Output the (x, y) coordinate of the center of the cell containing the given text.  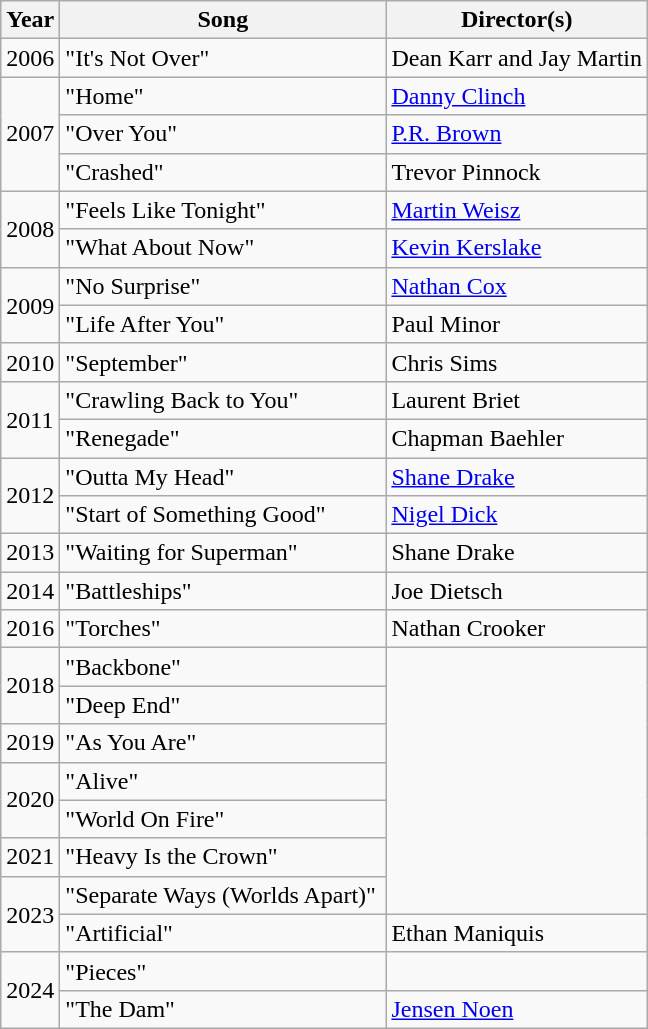
"Battleships" (223, 591)
"Start of Something Good" (223, 515)
2009 (30, 305)
"Heavy Is the Crown" (223, 857)
"Separate Ways (Worlds Apart)" (223, 895)
"Outta My Head" (223, 477)
"Feels Like Tonight" (223, 210)
Jensen Noen (517, 1009)
Chris Sims (517, 362)
Kevin Kerslake (517, 248)
Director(s) (517, 20)
2016 (30, 629)
2021 (30, 857)
2013 (30, 553)
"What About Now" (223, 248)
Ethan Maniquis (517, 933)
"Life After You" (223, 324)
Nathan Cox (517, 286)
2012 (30, 496)
"Torches" (223, 629)
2007 (30, 134)
"Deep End" (223, 705)
2014 (30, 591)
"Crawling Back to You" (223, 400)
"Backbone" (223, 667)
"As You Are" (223, 743)
"The Dam" (223, 1009)
Year (30, 20)
"No Surprise" (223, 286)
2023 (30, 914)
2024 (30, 990)
"September" (223, 362)
"Home" (223, 96)
"Waiting for Superman" (223, 553)
Laurent Briet (517, 400)
Chapman Baehler (517, 438)
"Pieces" (223, 971)
"Crashed" (223, 172)
"World On Fire" (223, 819)
2011 (30, 419)
2018 (30, 686)
Dean Karr and Jay Martin (517, 58)
"Artificial" (223, 933)
2020 (30, 800)
Nigel Dick (517, 515)
Paul Minor (517, 324)
Trevor Pinnock (517, 172)
Danny Clinch (517, 96)
2019 (30, 743)
2008 (30, 229)
P.R. Brown (517, 134)
"Over You" (223, 134)
Joe Dietsch (517, 591)
"It's Not Over" (223, 58)
Song (223, 20)
2006 (30, 58)
Nathan Crooker (517, 629)
"Alive" (223, 781)
"Renegade" (223, 438)
2010 (30, 362)
Martin Weisz (517, 210)
